Return the (x, y) coordinate for the center point of the cell that contains the specified text.  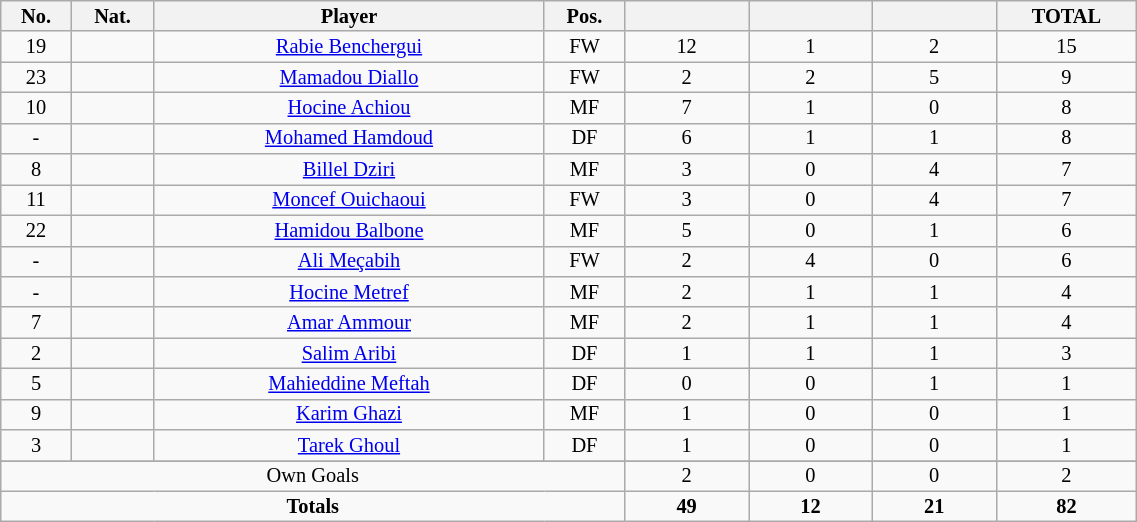
Nat. (112, 16)
Player (349, 16)
Mahieddine Meftah (349, 384)
Tarek Ghoul (349, 446)
Hocine Metref (349, 292)
Hocine Achiou (349, 108)
Hamidou Balbone (349, 230)
49 (687, 506)
Mamadou Diallo (349, 78)
Karim Ghazi (349, 414)
Ali Meçabih (349, 262)
Totals (313, 506)
10 (36, 108)
21 (934, 506)
Pos. (584, 16)
Rabie Benchergui (349, 46)
22 (36, 230)
Salim Aribi (349, 354)
Billel Dziri (349, 170)
Moncef Ouichaoui (349, 200)
Own Goals (313, 476)
23 (36, 78)
Mohamed Hamdoud (349, 138)
TOTAL (1066, 16)
11 (36, 200)
15 (1066, 46)
Amar Ammour (349, 322)
19 (36, 46)
No. (36, 16)
82 (1066, 506)
